Locate the cell with the specified text and output its [X, Y] center coordinate. 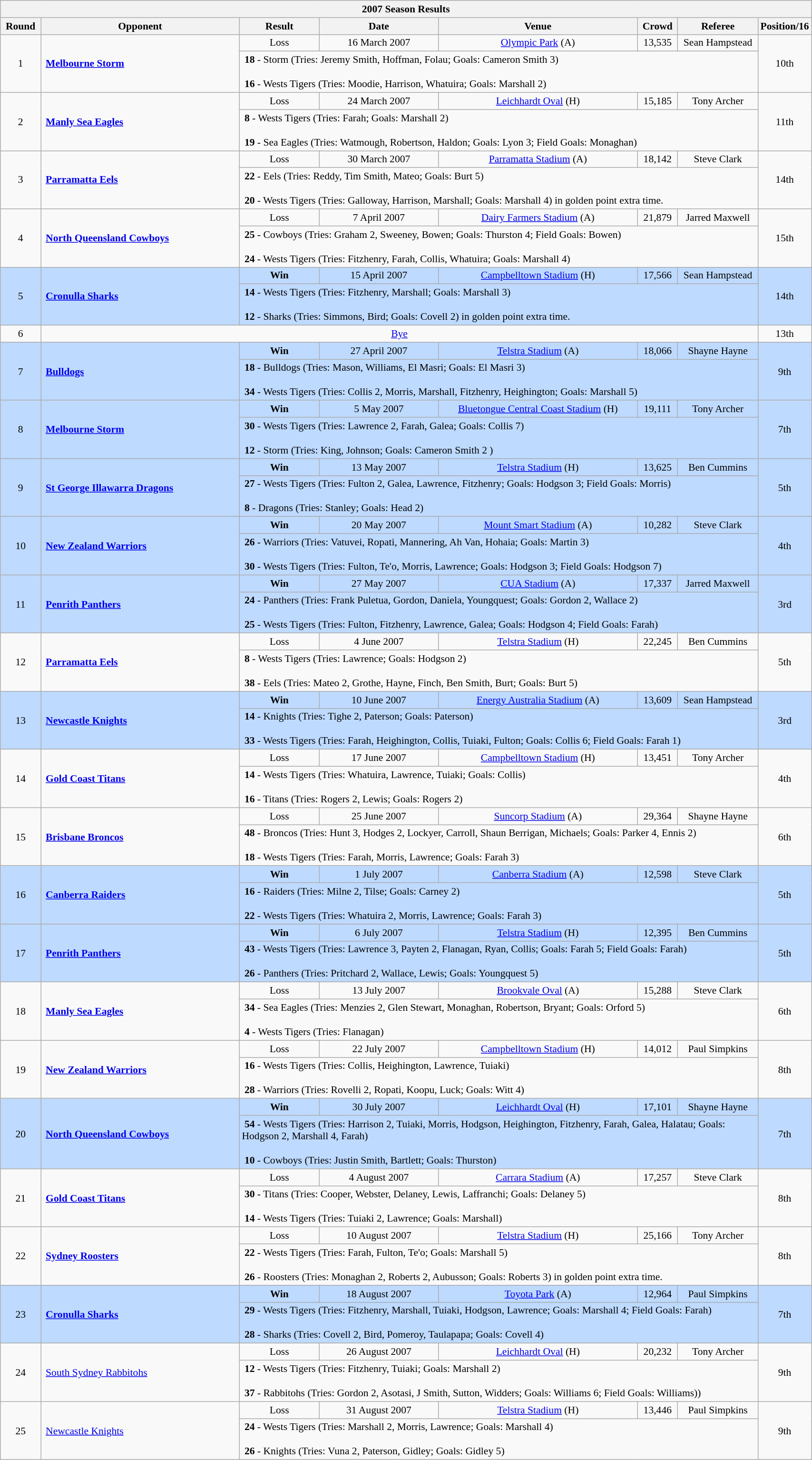
8 - Wests Tigers (Tries: Farah; Goals: Marshall 2) 19 - Sea Eagles (Tries: Watmough, Robertson, Haldon; Goals: Lyon 3; Field Goals: Monaghan) [499, 130]
Sydney Roosters [140, 1256]
Mount Smart Stadium (A) [538, 525]
17 June 2007 [379, 758]
7 [21, 371]
5 May 2007 [379, 409]
Carrara Stadium (A) [538, 1177]
17,337 [657, 583]
24 - Wests Tigers (Tries: Marshall 2, Morris, Lawrence; Goals: Marshall 4) 26 - Knights (Tries: Vuna 2, Paterson, Gidley; Goals: Gidley 5) [499, 1439]
25 June 2007 [379, 816]
24 [21, 1372]
Parramatta Stadium (A) [538, 159]
21 [21, 1198]
18 - Storm (Tries: Jeremy Smith, Hoffman, Folau; Goals: Cameron Smith 3) 16 - Wests Tigers (Tries: Moodie, Harrison, Whatuira; Goals: Marshall 2) [499, 72]
Dairy Farmers Stadium (A) [538, 217]
1 July 2007 [379, 875]
Telstra Stadium (A) [538, 351]
10 June 2007 [379, 700]
26 August 2007 [379, 1352]
13th [784, 334]
16 - Raiders (Tries: Milne 2, Tilse; Goals: Carney 2) 22 - Wests Tigers (Tries: Whatuira 2, Morris, Lawrence; Goals: Farah 3) [499, 903]
Referee [718, 26]
25,166 [657, 1236]
Toyota Park (A) [538, 1294]
19 [21, 1069]
8 [21, 430]
10 August 2007 [379, 1236]
Round [21, 26]
6 July 2007 [379, 933]
30 March 2007 [379, 159]
11th [784, 122]
Brookvale Oval (A) [538, 991]
12,598 [657, 875]
2007 Season Results [406, 9]
Bluetongue Central Coast Stadium (H) [538, 409]
Brisbane Broncos [140, 837]
11 [21, 604]
23 [21, 1314]
15 April 2007 [379, 276]
25 [21, 1430]
18,066 [657, 351]
1 [21, 63]
30 - Titans (Tries: Cooper, Webster, Delaney, Lewis, Laffranchi; Goals: Delaney 5) 14 - Wests Tigers (Tries: Tuiaki 2, Lawrence; Goals: Marshall) [499, 1207]
20 May 2007 [379, 525]
24 March 2007 [379, 101]
13,446 [657, 1410]
16 [21, 895]
18,142 [657, 159]
4 June 2007 [379, 642]
8 - Wests Tigers (Tries: Lawrence; Goals: Hodgson 2) 38 - Eels (Tries: Mateo 2, Grothe, Hayne, Finch, Ben Smith, Burt; Goals: Burt 5) [499, 671]
17,566 [657, 276]
5 [21, 296]
15 [21, 837]
15th [784, 238]
6 [21, 334]
27 May 2007 [379, 583]
Canberra Stadium (A) [538, 875]
10th [784, 63]
4 [21, 238]
Bulldogs [140, 371]
17 [21, 953]
Crowd [657, 26]
30 - Wests Tigers (Tries: Lawrence 2, Farah, Galea; Goals: Collis 7) 12 - Storm (Tries: King, Johnson; Goals: Cameron Smith 2 ) [499, 438]
16 March 2007 [379, 43]
29,364 [657, 816]
12,964 [657, 1294]
34 - Sea Eagles (Tries: Menzies 2, Glen Stewart, Monaghan, Robertson, Bryant; Goals: Orford 5) 4 - Wests Tigers (Tries: Flanagan) [499, 1020]
9 [21, 488]
St George Illawarra Dragons [140, 488]
10,282 [657, 525]
13,625 [657, 467]
27 April 2007 [379, 351]
2 [21, 122]
CUA Stadium (A) [538, 583]
Canberra Raiders [140, 895]
Result [279, 26]
22 July 2007 [379, 1049]
Olympic Park (A) [538, 43]
10 [21, 546]
Suncorp Stadium (A) [538, 816]
13,451 [657, 758]
27 - Wests Tigers (Tries: Fulton 2, Galea, Lawrence, Fitzhenry; Goals: Hodgson 3; Field Goals: Morris) 8 - Dragons (Tries: Stanley; Goals: Head 2) [499, 496]
15,288 [657, 991]
Bye [400, 334]
20 [21, 1134]
13 July 2007 [379, 991]
4 August 2007 [379, 1177]
12,395 [657, 933]
12 [21, 662]
14,012 [657, 1049]
13 [21, 720]
17,257 [657, 1177]
30 July 2007 [379, 1107]
13,535 [657, 43]
21,879 [657, 217]
Venue [538, 26]
18 August 2007 [379, 1294]
16 - Wests Tigers (Tries: Collis, Heighington, Lawrence, Tuiaki) 28 - Warriors (Tries: Rovelli 2, Ropati, Koopu, Luck; Goals: Witt 4) [499, 1078]
22 [21, 1256]
17,101 [657, 1107]
14 - Wests Tigers (Tries: Whatuira, Lawrence, Tuiaki; Goals: Collis) 16 - Titans (Tries: Rogers 2, Lewis; Goals: Rogers 2) [499, 787]
14 [21, 779]
7 April 2007 [379, 217]
3 [21, 180]
13 May 2007 [379, 467]
Position/16 [784, 26]
20,232 [657, 1352]
Energy Australia Stadium (A) [538, 700]
South Sydney Rabbitohs [140, 1372]
Date [379, 26]
13,609 [657, 700]
22,245 [657, 642]
15,185 [657, 101]
18 [21, 1011]
19,111 [657, 409]
Opponent [140, 26]
31 August 2007 [379, 1410]
14 - Wests Tigers (Tries: Fitzhenry, Marshall; Goals: Marshall 3) 12 - Sharks (Tries: Simmons, Bird; Goals: Covell 2) in golden point extra time. [499, 305]
